Scan for the cell matching the given text and deliver its [X, Y] coordinate at center. 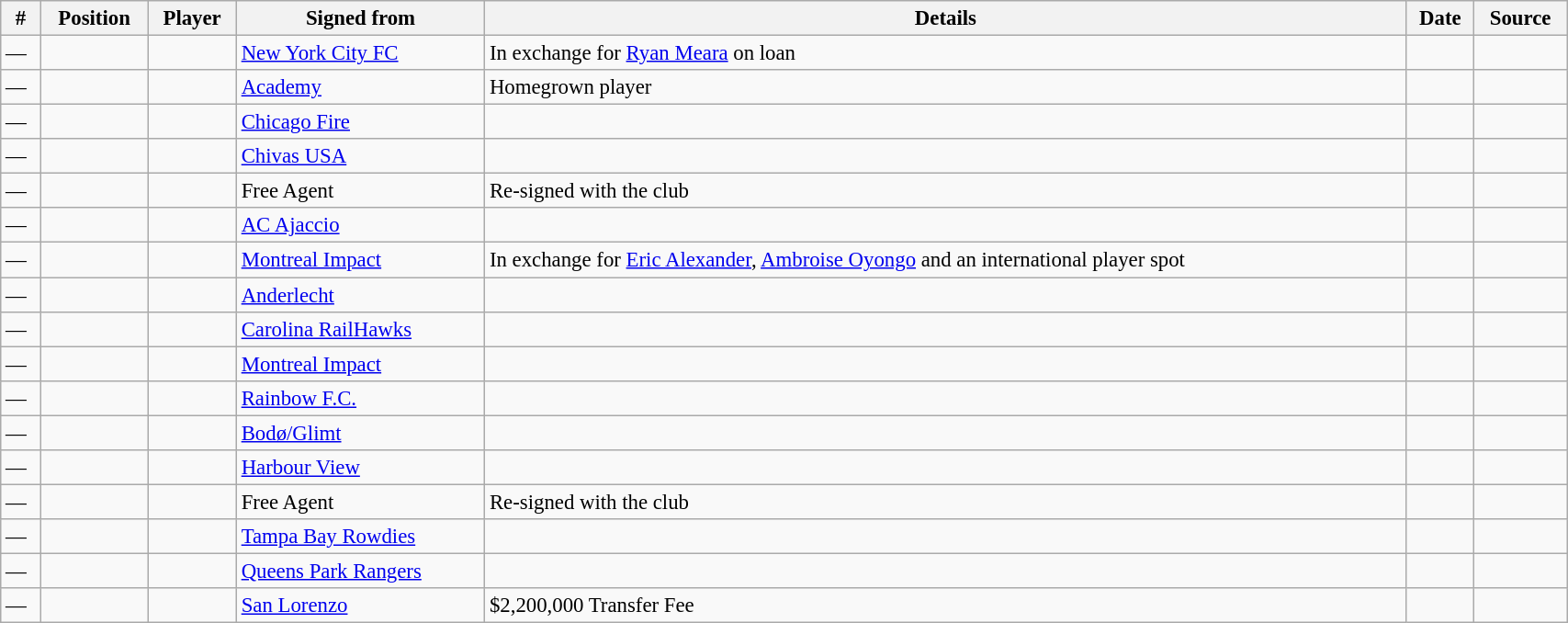
Carolina RailHawks [360, 329]
Academy [360, 87]
Position [94, 18]
Tampa Bay Rowdies [360, 537]
Chivas USA [360, 156]
Player [193, 18]
Homegrown player [946, 87]
Bodø/Glimt [360, 433]
In exchange for Ryan Meara on loan [946, 53]
Chicago Fire [360, 122]
New York City FC [360, 53]
$2,200,000 Transfer Fee [946, 606]
Signed from [360, 18]
# [21, 18]
In exchange for Eric Alexander, Ambroise Oyongo and an international player spot [946, 260]
Rainbow F.C. [360, 398]
AC Ajaccio [360, 225]
Date [1440, 18]
Details [946, 18]
Anderlecht [360, 295]
Source [1521, 18]
Harbour View [360, 468]
San Lorenzo [360, 606]
Queens Park Rangers [360, 571]
